Return (X, Y) of the center of cell containing provided text 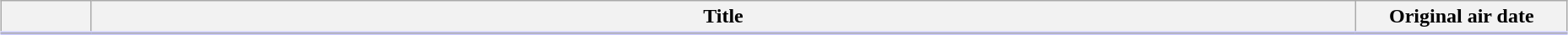
Original air date (1462, 17)
Title (723, 17)
